Return [x, y] of the center of cell containing provided text 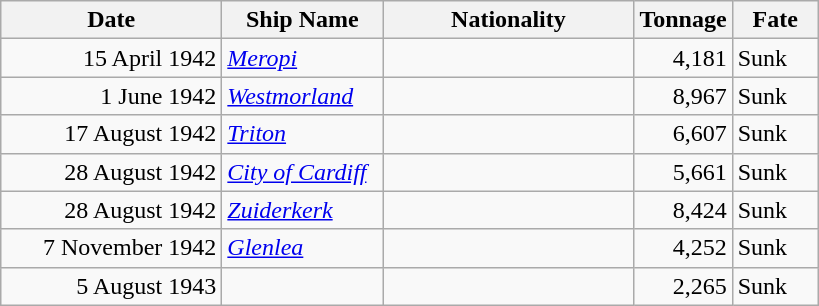
Nationality [508, 20]
8,967 [683, 96]
Westmorland [302, 96]
Date [112, 20]
6,607 [683, 134]
Ship Name [302, 20]
17 August 1942 [112, 134]
15 April 1942 [112, 58]
8,424 [683, 210]
Triton [302, 134]
Fate [775, 20]
4,181 [683, 58]
5,661 [683, 172]
City of Cardiff [302, 172]
5 August 1943 [112, 286]
7 November 1942 [112, 248]
4,252 [683, 248]
2,265 [683, 286]
Tonnage [683, 20]
Glenlea [302, 248]
Meropi [302, 58]
Zuiderkerk [302, 210]
1 June 1942 [112, 96]
